Locate the cell with the specified text and output its [X, Y] center coordinate. 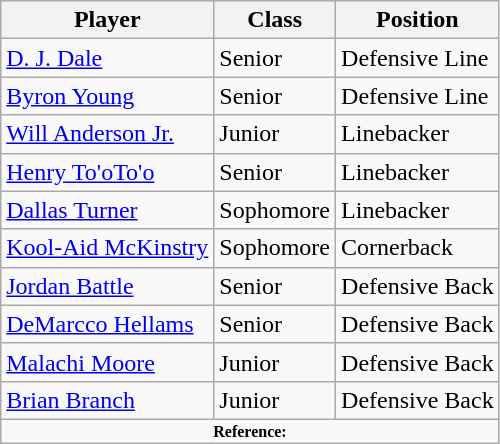
D. J. Dale [108, 58]
Will Anderson Jr. [108, 134]
Cornerback [418, 248]
Henry To'oTo'o [108, 172]
Byron Young [108, 96]
Dallas Turner [108, 210]
Jordan Battle [108, 286]
Position [418, 20]
Player [108, 20]
Kool-Aid McKinstry [108, 248]
Reference: [250, 431]
Brian Branch [108, 400]
Malachi Moore [108, 362]
DeMarcco Hellams [108, 324]
Class [275, 20]
